For the text-containing cell, return its midpoint in [x, y] coordinate format. 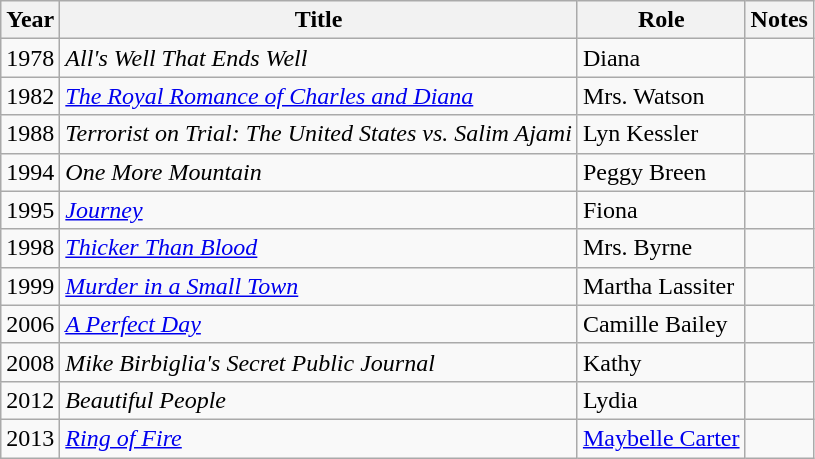
2012 [30, 400]
Mike Birbiglia's Secret Public Journal [319, 362]
One More Mountain [319, 172]
Terrorist on Trial: The United States vs. Salim Ajami [319, 134]
Ring of Fire [319, 438]
Mrs. Watson [661, 96]
Year [30, 20]
Thicker Than Blood [319, 248]
A Perfect Day [319, 324]
Notes [779, 20]
2006 [30, 324]
1978 [30, 58]
1982 [30, 96]
The Royal Romance of Charles and Diana [319, 96]
Camille Bailey [661, 324]
1999 [30, 286]
Maybelle Carter [661, 438]
Kathy [661, 362]
Role [661, 20]
1994 [30, 172]
2013 [30, 438]
Diana [661, 58]
Lyn Kessler [661, 134]
Journey [319, 210]
All's Well That Ends Well [319, 58]
2008 [30, 362]
Mrs. Byrne [661, 248]
1995 [30, 210]
1998 [30, 248]
Lydia [661, 400]
Title [319, 20]
Peggy Breen [661, 172]
Martha Lassiter [661, 286]
Fiona [661, 210]
1988 [30, 134]
Beautiful People [319, 400]
Murder in a Small Town [319, 286]
